Search for the cell housing the specified text and yield its (X, Y) center coordinate. 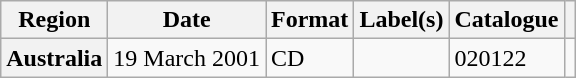
Format (310, 20)
Label(s) (402, 20)
Catalogue (506, 20)
Region (54, 20)
CD (310, 58)
19 March 2001 (187, 58)
Australia (54, 58)
Date (187, 20)
020122 (506, 58)
